From the cell containing the given text, extract its center point as (X, Y) coordinate. 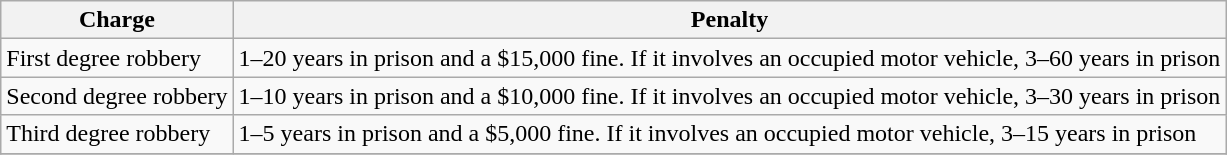
1–10 years in prison and a $10,000 fine. If it involves an occupied motor vehicle, 3–30 years in prison (730, 96)
Second degree robbery (117, 96)
First degree robbery (117, 58)
Penalty (730, 20)
1–20 years in prison and a $15,000 fine. If it involves an occupied motor vehicle, 3–60 years in prison (730, 58)
Third degree robbery (117, 134)
Charge (117, 20)
1–5 years in prison and a $5,000 fine. If it involves an occupied motor vehicle, 3–15 years in prison (730, 134)
